Output the (x, y) coordinate of the center of the cell containing the given text.  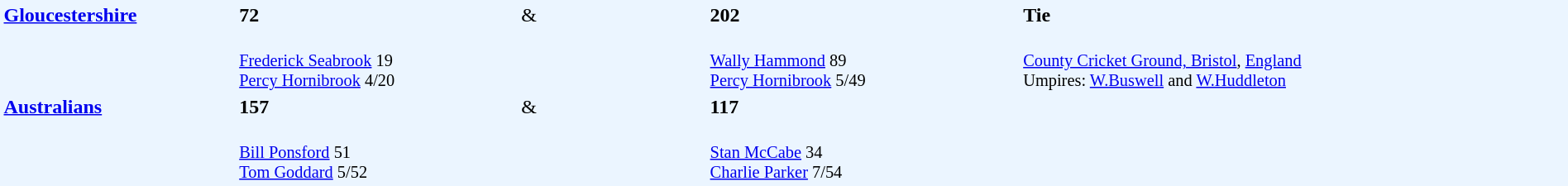
72 (378, 15)
Tie (1293, 15)
117 (864, 107)
Gloucestershire (119, 47)
Stan McCabe 34 Charlie Parker 7/54 (864, 152)
Australians (119, 139)
Bill Ponsford 51 Tom Goddard 5/52 (378, 152)
202 (864, 15)
157 (378, 107)
Wally Hammond 89 Percy Hornibrook 5/49 (864, 61)
Frederick Seabrook 19 Percy Hornibrook 4/20 (378, 61)
County Cricket Ground, Bristol, England Umpires: W.Buswell and W.Huddleton (1293, 107)
